Detect which cell encompasses the target text, then output its [X, Y] center coordinate. 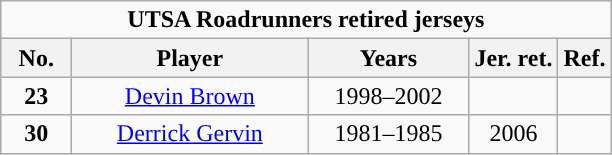
Player [190, 58]
Ref. [584, 58]
UTSA Roadrunners retired jerseys [306, 20]
Years [388, 58]
Jer. ret. [514, 58]
Devin Brown [190, 96]
1981–1985 [388, 134]
30 [36, 134]
1998–2002 [388, 96]
Derrick Gervin [190, 134]
2006 [514, 134]
No. [36, 58]
23 [36, 96]
